Determine the [X, Y] coordinate at the center of the cell enclosing the given text.  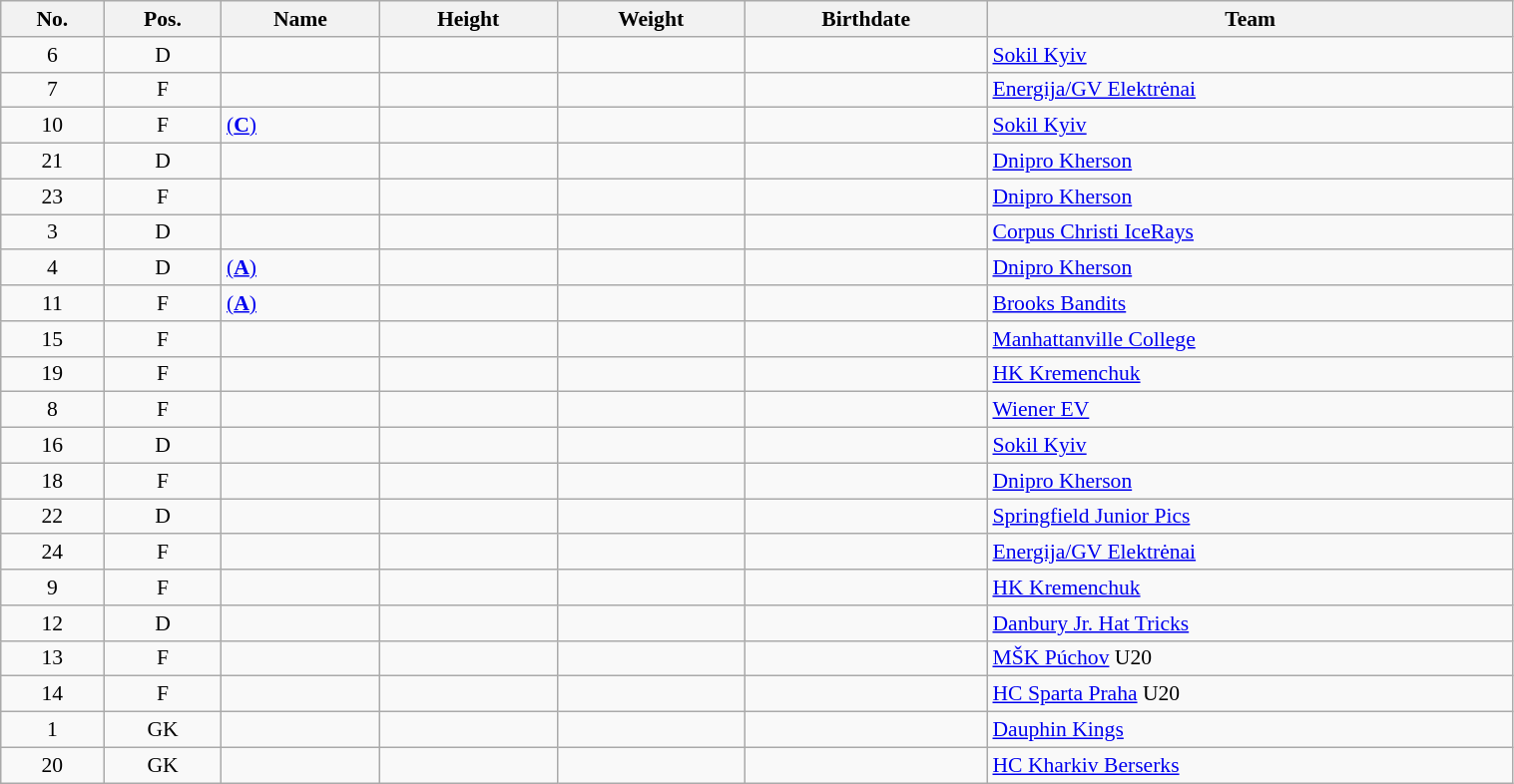
Birthdate [866, 19]
6 [52, 55]
12 [52, 623]
Dauphin Kings [1250, 730]
22 [52, 517]
HC Sparta Praha U20 [1250, 694]
21 [52, 162]
8 [52, 410]
10 [52, 126]
14 [52, 694]
11 [52, 303]
Name [300, 19]
Danbury Jr. Hat Tricks [1250, 623]
20 [52, 765]
Wiener EV [1250, 410]
No. [52, 19]
3 [52, 232]
Weight [651, 19]
Pos. [163, 19]
Corpus Christi IceRays [1250, 232]
Brooks Bandits [1250, 303]
19 [52, 374]
15 [52, 339]
Manhattanville College [1250, 339]
23 [52, 196]
1 [52, 730]
HC Kharkiv Berserks [1250, 765]
4 [52, 268]
13 [52, 658]
24 [52, 553]
(C) [300, 126]
Team [1250, 19]
MŠK Púchov U20 [1250, 658]
16 [52, 446]
Height [469, 19]
7 [52, 90]
Springfield Junior Pics [1250, 517]
18 [52, 481]
9 [52, 588]
